Locate the cell with the specified text and output its (x, y) center coordinate. 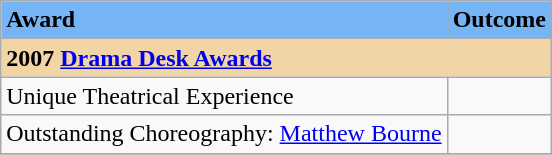
Award (224, 20)
Outstanding Choreography: Matthew Bourne (224, 134)
2007 Drama Desk Awards (276, 58)
Unique Theatrical Experience (224, 96)
Outcome (499, 20)
